Output the (x, y) coordinate of the center of the cell containing the given text.  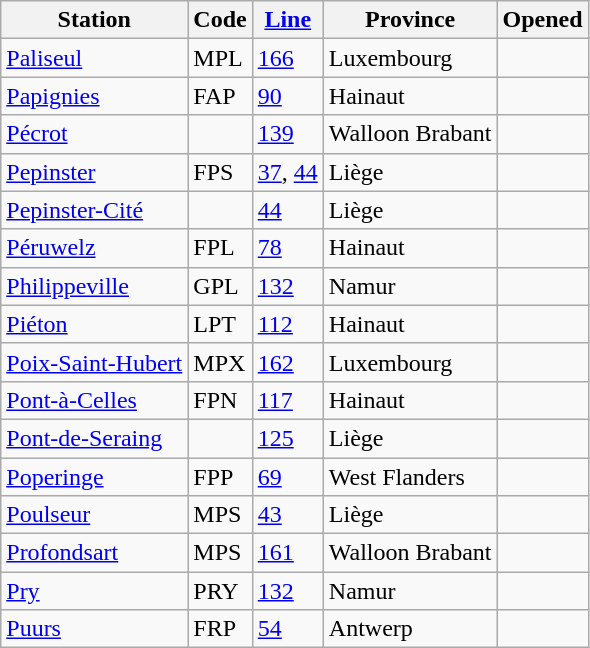
FRP (220, 629)
44 (288, 210)
LPT (220, 324)
162 (288, 362)
Province (410, 20)
FPS (220, 172)
Code (220, 20)
MPX (220, 362)
Pont-à-Celles (94, 400)
FPL (220, 248)
Antwerp (410, 629)
Pepinster (94, 172)
FPN (220, 400)
Piéton (94, 324)
Pry (94, 591)
Pécrot (94, 134)
Opened (542, 20)
90 (288, 96)
161 (288, 553)
139 (288, 134)
78 (288, 248)
37, 44 (288, 172)
Line (288, 20)
Poix-Saint-Hubert (94, 362)
Péruwelz (94, 248)
Pont-de-Seraing (94, 438)
Station (94, 20)
PRY (220, 591)
Paliseul (94, 58)
43 (288, 515)
Papignies (94, 96)
Profondsart (94, 553)
69 (288, 477)
166 (288, 58)
54 (288, 629)
Puurs (94, 629)
FPP (220, 477)
Philippeville (94, 286)
Poperinge (94, 477)
112 (288, 324)
117 (288, 400)
GPL (220, 286)
West Flanders (410, 477)
Poulseur (94, 515)
Pepinster-Cité (94, 210)
125 (288, 438)
MPL (220, 58)
FAP (220, 96)
